Output the (x, y) coordinate of the center of the cell containing the given text.  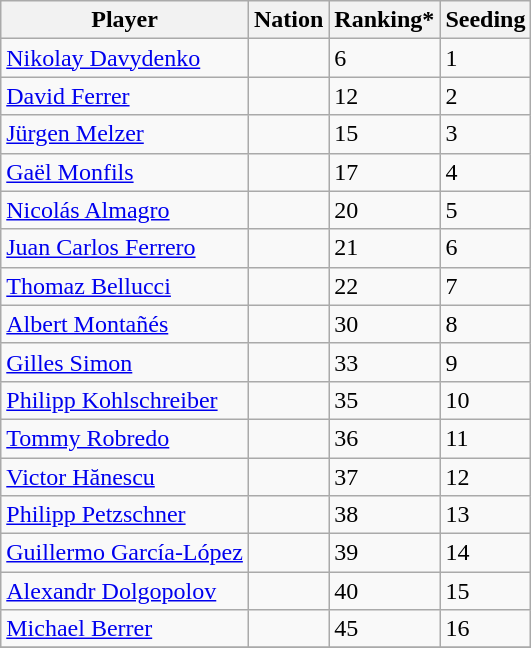
Nation (288, 20)
Gilles Simon (125, 362)
Alexandr Dolgopolov (125, 591)
Ranking* (384, 20)
8 (486, 324)
Seeding (486, 20)
Philipp Petzschner (125, 515)
4 (486, 172)
Philipp Kohlschreiber (125, 400)
40 (384, 591)
10 (486, 400)
36 (384, 438)
Tommy Robredo (125, 438)
30 (384, 324)
5 (486, 210)
45 (384, 629)
22 (384, 286)
21 (384, 248)
39 (384, 553)
37 (384, 477)
David Ferrer (125, 96)
Albert Montañés (125, 324)
Michael Berrer (125, 629)
1 (486, 58)
17 (384, 172)
Nikolay Davydenko (125, 58)
33 (384, 362)
Gaël Monfils (125, 172)
38 (384, 515)
7 (486, 286)
3 (486, 134)
16 (486, 629)
Juan Carlos Ferrero (125, 248)
13 (486, 515)
14 (486, 553)
Jürgen Melzer (125, 134)
Guillermo García-López (125, 553)
20 (384, 210)
Nicolás Almagro (125, 210)
Thomaz Bellucci (125, 286)
Player (125, 20)
Victor Hănescu (125, 477)
35 (384, 400)
2 (486, 96)
11 (486, 438)
9 (486, 362)
